Locate the cell with the specified text and output its (x, y) center coordinate. 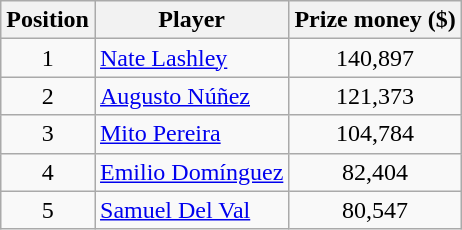
Nate Lashley (191, 58)
Prize money ($) (375, 20)
4 (48, 172)
Samuel Del Val (191, 210)
Player (191, 20)
140,897 (375, 58)
5 (48, 210)
Mito Pereira (191, 134)
2 (48, 96)
Augusto Núñez (191, 96)
121,373 (375, 96)
3 (48, 134)
80,547 (375, 210)
1 (48, 58)
104,784 (375, 134)
Emilio Domínguez (191, 172)
82,404 (375, 172)
Position (48, 20)
